Output the [X, Y] coordinate of the center of the cell containing the given text.  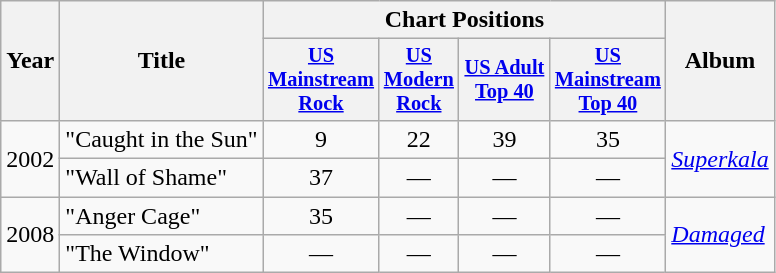
US Mainstream Top 40 [608, 80]
2002 [30, 158]
Superkala [720, 158]
"Wall of Shame" [162, 178]
"Caught in the Sun" [162, 139]
Title [162, 61]
9 [321, 139]
US Adult Top 40 [504, 80]
37 [321, 178]
39 [504, 139]
US Mainstream Rock [321, 80]
Album [720, 61]
US Modern Rock [419, 80]
Year [30, 61]
2008 [30, 235]
22 [419, 139]
Damaged [720, 235]
Chart Positions [464, 20]
"Anger Cage" [162, 216]
"The Window" [162, 254]
